Capture the cell that displays the provided text and extract its [X, Y] central coordinate. 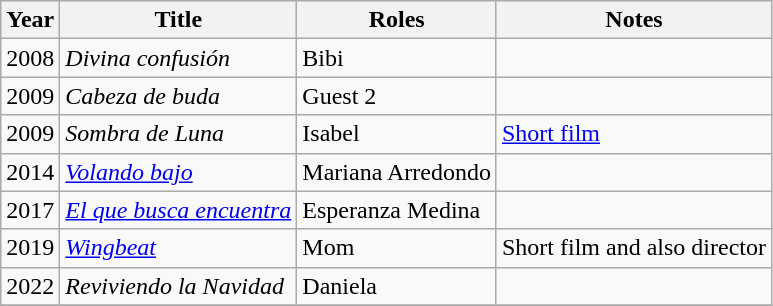
Guest 2 [397, 96]
Sombra de Luna [178, 134]
Cabeza de buda [178, 96]
2017 [30, 210]
Mariana Arredondo [397, 172]
Reviviendo la Navidad [178, 286]
2019 [30, 248]
2014 [30, 172]
Year [30, 20]
2022 [30, 286]
Notes [634, 20]
Divina confusión [178, 58]
Daniela [397, 286]
Title [178, 20]
El que busca encuentra [178, 210]
Isabel [397, 134]
Bibi [397, 58]
Wingbeat [178, 248]
2008 [30, 58]
Mom [397, 248]
Short film [634, 134]
Roles [397, 20]
Esperanza Medina [397, 210]
Short film and also director [634, 248]
Volando bajo [178, 172]
